For the text-containing cell, return its midpoint in [x, y] coordinate format. 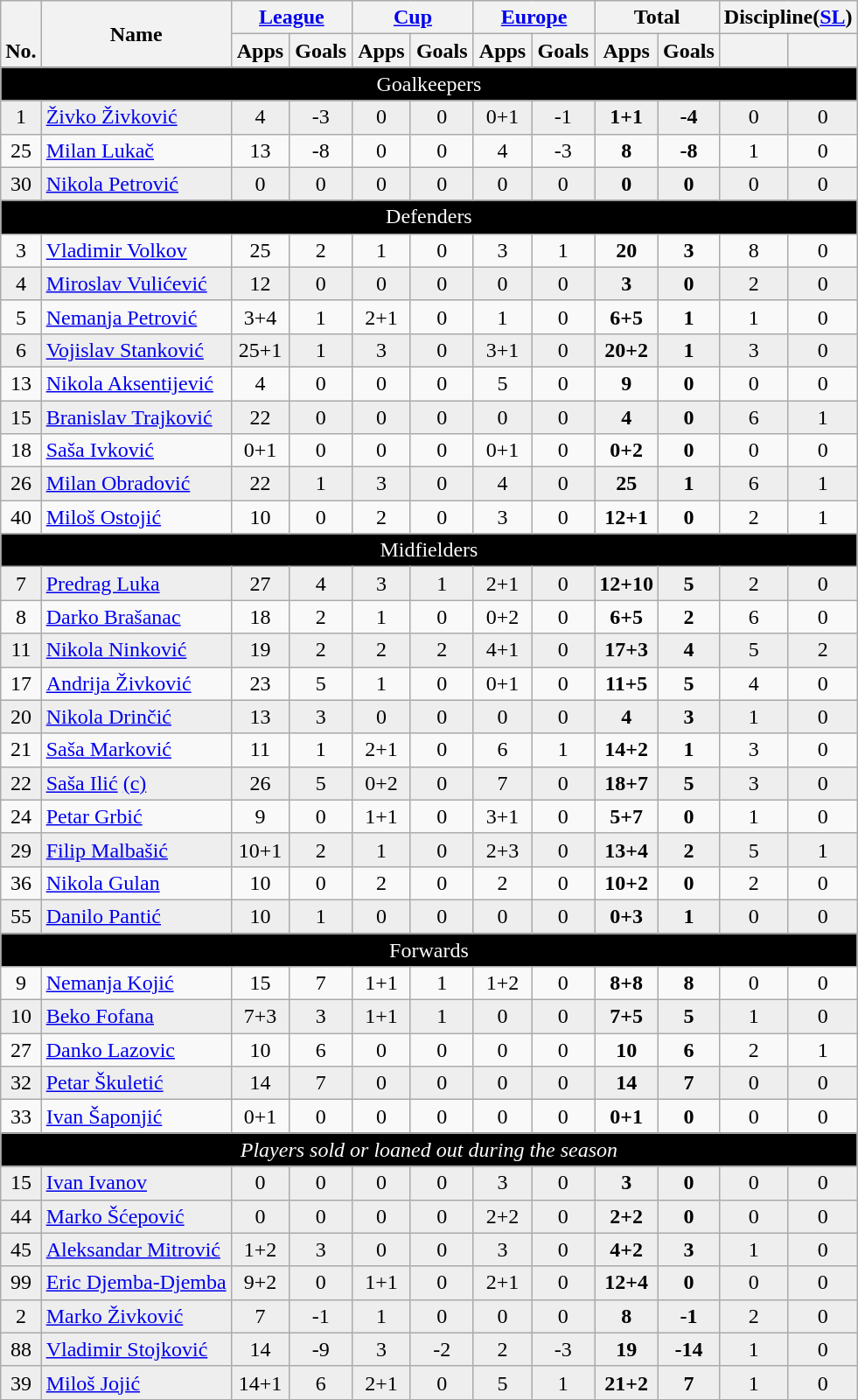
Branislav Trajković [136, 417]
Marko Šćepović [136, 1216]
Nikola Gulan [136, 883]
League [292, 17]
Andrija Živković [136, 683]
11+5 [626, 683]
-2 [442, 1349]
17+3 [626, 650]
21+2 [626, 1382]
3+4 [261, 317]
45 [21, 1249]
Aleksandar Mitrović [136, 1249]
20+2 [626, 350]
-4 [689, 117]
14+2 [626, 750]
Europe [534, 17]
Players sold or loaned out during the season [429, 1150]
12+1 [626, 517]
Marko Živković [136, 1316]
Name [136, 34]
33 [21, 1116]
36 [21, 883]
Miroslav Vulićević [136, 283]
39 [21, 1382]
5+7 [626, 816]
Midfielders [429, 550]
Miloš Ostojić [136, 517]
Nikola Ninković [136, 650]
4+1 [502, 650]
Živko Živković [136, 117]
10+1 [261, 850]
99 [21, 1283]
Danko Lazovic [136, 1050]
Vladimir Volkov [136, 250]
No. [21, 34]
Saša Ivković [136, 451]
23 [261, 683]
4+2 [626, 1249]
88 [21, 1349]
Ivan Ivanov [136, 1183]
-14 [689, 1349]
Vladimir Stojković [136, 1349]
24 [21, 816]
21 [21, 750]
Eric Djemba-Djemba [136, 1283]
Nikola Aksentijević [136, 383]
12+10 [626, 584]
Vojislav Stanković [136, 350]
9+2 [261, 1283]
14+1 [261, 1382]
44 [21, 1216]
7+3 [261, 1017]
0+3 [626, 916]
Milan Obradović [136, 484]
Total [657, 17]
Discipline(SL) [788, 17]
Nikola Petrović [136, 184]
2+3 [502, 850]
Nikola Drinčić [136, 717]
Goalkeepers [429, 84]
-9 [321, 1349]
32 [21, 1083]
Filip Malbašić [136, 850]
40 [21, 517]
8+8 [626, 983]
Nemanja Kojić [136, 983]
Forwards [429, 949]
Darko Brašanac [136, 617]
Saša Marković [136, 750]
12+4 [626, 1283]
Petar Grbić [136, 816]
Saša Ilić (c) [136, 783]
Miloš Jojić [136, 1382]
Ivan Šaponjić [136, 1116]
Nemanja Petrović [136, 317]
25+1 [261, 350]
55 [21, 916]
Cup [413, 17]
17 [21, 683]
Milan Lukač [136, 150]
Danilo Pantić [136, 916]
Predrag Luka [136, 584]
12 [261, 283]
7+5 [626, 1017]
13+4 [626, 850]
Defenders [429, 217]
Petar Škuletić [136, 1083]
Beko Fofana [136, 1017]
30 [21, 184]
29 [21, 850]
10+2 [626, 883]
18+7 [626, 783]
